From the cell containing the given text, extract its center point as (X, Y) coordinate. 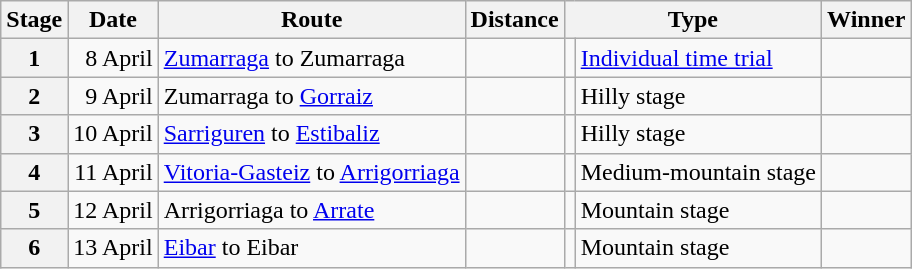
Distance (514, 20)
Zumarraga to Gorraiz (312, 96)
Route (312, 20)
Stage (34, 20)
9 April (113, 96)
Type (692, 20)
12 April (113, 210)
4 (34, 172)
Vitoria-Gasteiz to Arrigorriaga (312, 172)
Eibar to Eibar (312, 248)
Zumarraga to Zumarraga (312, 58)
Sarriguren to Estibaliz (312, 134)
8 April (113, 58)
Arrigorriaga to Arrate (312, 210)
Date (113, 20)
3 (34, 134)
2 (34, 96)
1 (34, 58)
5 (34, 210)
10 April (113, 134)
6 (34, 248)
Individual time trial (698, 58)
11 April (113, 172)
13 April (113, 248)
Winner (866, 20)
Medium-mountain stage (698, 172)
